Extract the [X, Y] coordinate from the center of the cell holding the provided text.  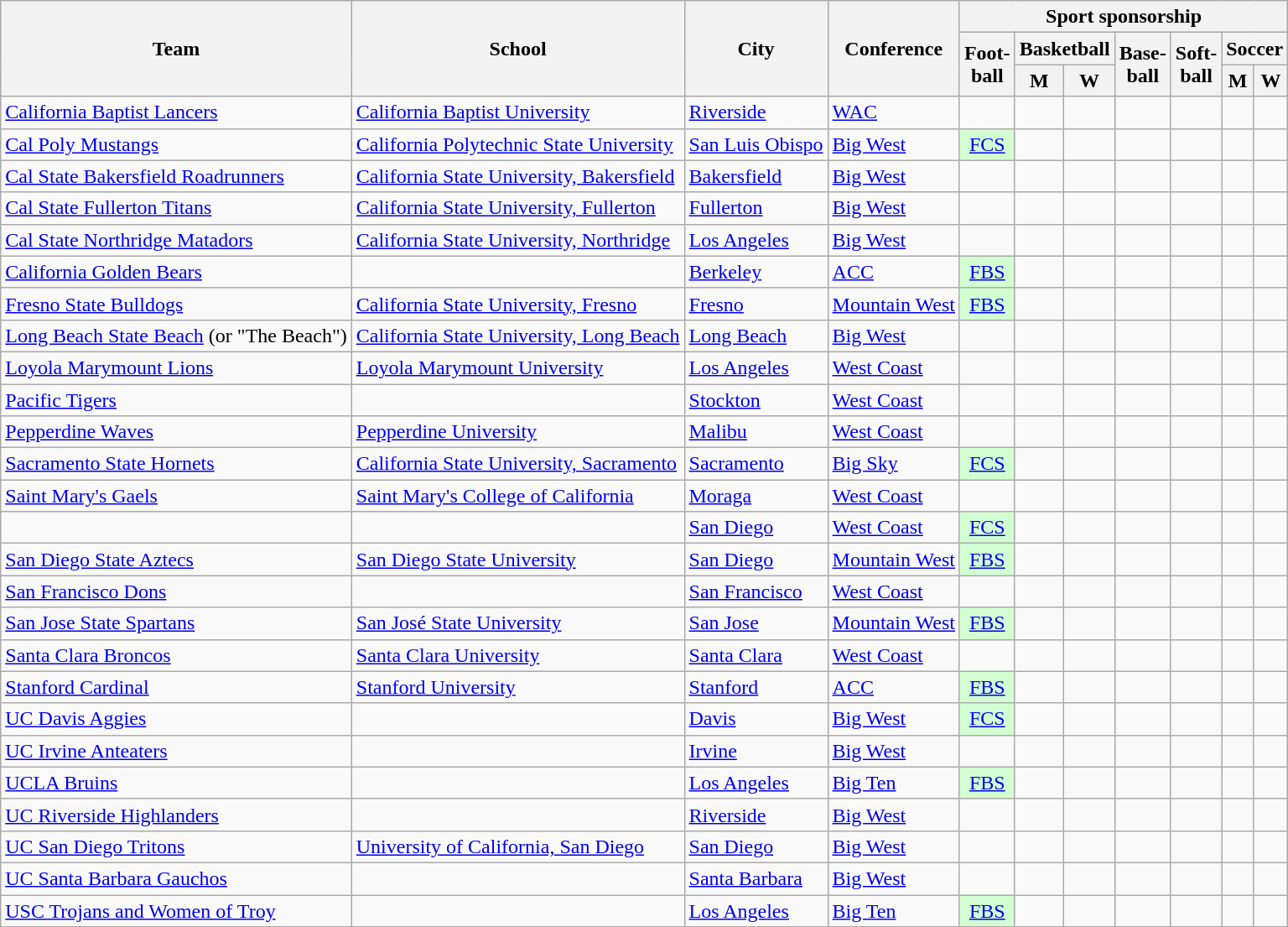
UC Santa Barbara Gauchos [176, 878]
Stanford Cardinal [176, 687]
Stanford University [518, 687]
Stockton [756, 400]
UC Riverside Highlanders [176, 815]
Cal State Bakersfield Roadrunners [176, 176]
Loyola Marymount Lions [176, 367]
Sport sponsorship [1124, 17]
Berkeley [756, 272]
Long Beach [756, 336]
San Jose [756, 623]
Pepperdine University [518, 432]
Santa Barbara [756, 878]
Basketball [1065, 49]
Soccer [1254, 49]
San Francisco Dons [176, 591]
Base-ball [1142, 65]
Cal State Northridge Matadors [176, 240]
California Golden Bears [176, 272]
San Diego State Aztecs [176, 560]
Stanford [756, 687]
Moraga [756, 496]
California Polytechnic State University [518, 144]
WAC [894, 112]
Cal Poly Mustangs [176, 144]
UCLA Bruins [176, 783]
Team [176, 49]
Saint Mary's Gaels [176, 496]
UC San Diego Tritons [176, 846]
Saint Mary's College of California [518, 496]
San Diego State University [518, 560]
Cal State Fullerton Titans [176, 208]
California Baptist Lancers [176, 112]
California State University, Fresno [518, 304]
Conference [894, 49]
Fresno State Bulldogs [176, 304]
San Luis Obispo [756, 144]
Malibu [756, 432]
Fresno [756, 304]
Pacific Tigers [176, 400]
Bakersfield [756, 176]
California State University, Bakersfield [518, 176]
City [756, 49]
Irvine [756, 751]
Fullerton [756, 208]
Loyola Marymount University [518, 367]
California State University, Fullerton [518, 208]
San José State University [518, 623]
Sacramento State Hornets [176, 464]
California State University, Northridge [518, 240]
San Jose State Spartans [176, 623]
Long Beach State Beach (or "The Beach") [176, 336]
Big Sky [894, 464]
California Baptist University [518, 112]
San Francisco [756, 591]
Sacramento [756, 464]
California State University, Sacramento [518, 464]
USC Trojans and Women of Troy [176, 910]
Davis [756, 719]
Santa Clara Broncos [176, 655]
UC Davis Aggies [176, 719]
California State University, Long Beach [518, 336]
Santa Clara University [518, 655]
School [518, 49]
Foot-ball [987, 65]
Soft-ball [1196, 65]
UC Irvine Anteaters [176, 751]
University of California, San Diego [518, 846]
Santa Clara [756, 655]
Pepperdine Waves [176, 432]
